Determine the (X, Y) coordinate at the center of the cell enclosing the given text.  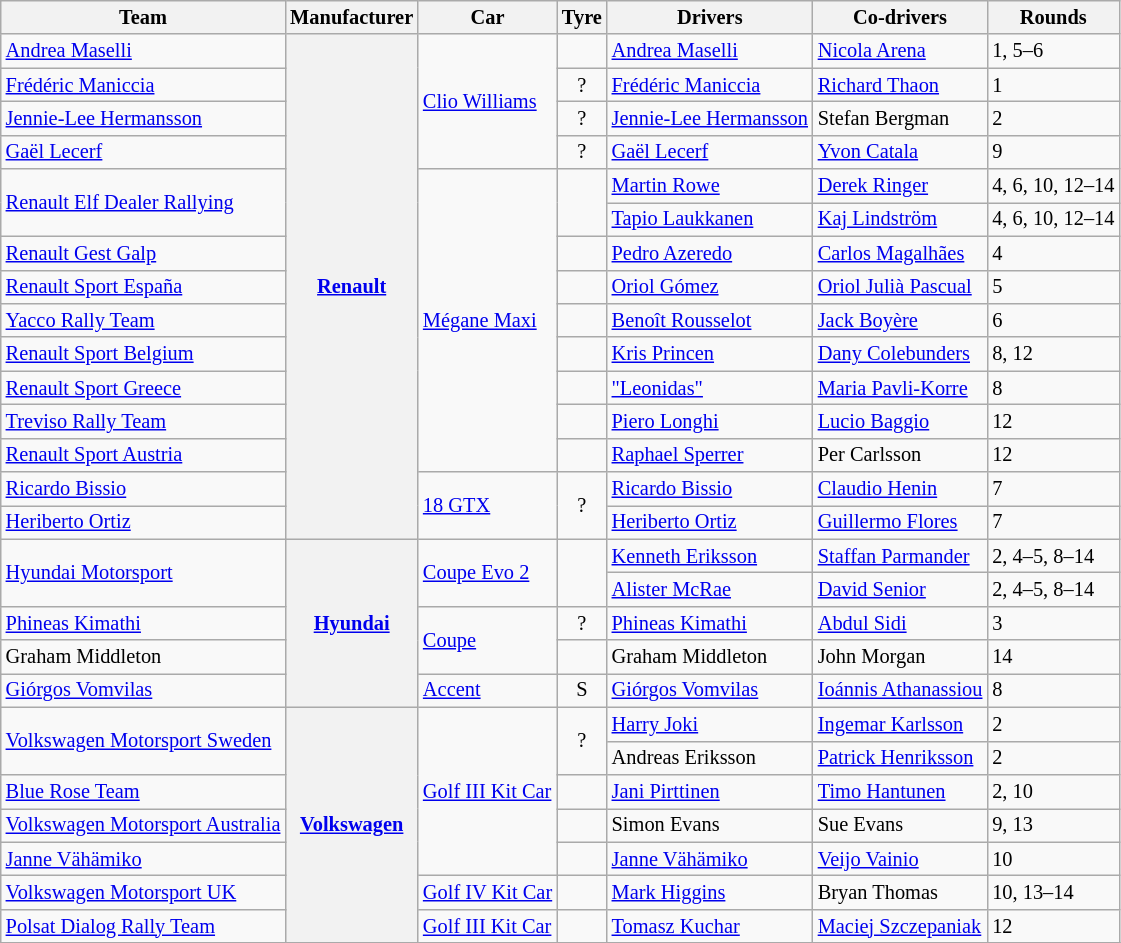
Volkswagen Motorsport UK (144, 892)
Alister McRae (710, 589)
Timo Hantunen (900, 791)
Manufacturer (352, 17)
Abdul Sidi (900, 623)
Veijo Vainio (900, 859)
Oriol Gómez (710, 287)
Mark Higgins (710, 892)
Yacco Rally Team (144, 320)
Kenneth Eriksson (710, 556)
9 (1053, 152)
5 (1053, 287)
Mégane Maxi (488, 320)
Team (144, 17)
14 (1053, 657)
S (582, 690)
Volkswagen Motorsport Sweden (144, 740)
18 GTX (488, 506)
Stefan Bergman (900, 118)
Clio Williams (488, 102)
Yvon Catala (900, 152)
John Morgan (900, 657)
Sue Evans (900, 825)
Nicola Arena (900, 51)
Volkswagen (352, 825)
4 (1053, 253)
Hyundai (352, 623)
Patrick Henriksson (900, 758)
Martin Rowe (710, 186)
Simon Evans (710, 825)
Coupe Evo 2 (488, 572)
Renault Sport Belgium (144, 354)
Renault Sport España (144, 287)
1, 5–6 (1053, 51)
Drivers (710, 17)
2, 10 (1053, 791)
Tyre (582, 17)
Blue Rose Team (144, 791)
Jani Pirttinen (710, 791)
Lucio Baggio (900, 421)
Car (488, 17)
Renault (352, 286)
Co-drivers (900, 17)
Bryan Thomas (900, 892)
Tapio Laukkanen (710, 219)
Guillermo Flores (900, 522)
David Senior (900, 589)
Raphael Sperrer (710, 455)
Oriol Julià Pascual (900, 287)
Volkswagen Motorsport Australia (144, 825)
Andreas Eriksson (710, 758)
Accent (488, 690)
Carlos Magalhães (900, 253)
Derek Ringer (900, 186)
Rounds (1053, 17)
3 (1053, 623)
Ingemar Karlsson (900, 724)
Polsat Dialog Rally Team (144, 926)
Harry Joki (710, 724)
Renault Sport Greece (144, 388)
6 (1053, 320)
Tomasz Kuchar (710, 926)
Benoît Rousselot (710, 320)
10, 13–14 (1053, 892)
Dany Colebunders (900, 354)
Treviso Rally Team (144, 421)
Pedro Azeredo (710, 253)
Jack Boyère (900, 320)
Maciej Szczepaniak (900, 926)
8, 12 (1053, 354)
Renault Elf Dealer Rallying (144, 202)
Piero Longhi (710, 421)
Golf IV Kit Car (488, 892)
Maria Pavli-Korre (900, 388)
Claudio Henin (900, 489)
Coupe (488, 640)
Per Carlsson (900, 455)
Renault Sport Austria (144, 455)
Ioánnis Athanassiou (900, 690)
9, 13 (1053, 825)
Kaj Lindström (900, 219)
Hyundai Motorsport (144, 572)
Kris Princen (710, 354)
Staffan Parmander (900, 556)
"Leonidas" (710, 388)
Richard Thaon (900, 85)
1 (1053, 85)
Renault Gest Galp (144, 253)
10 (1053, 859)
